Provide the (X, Y) coordinate of the cell's center where the given text is located.  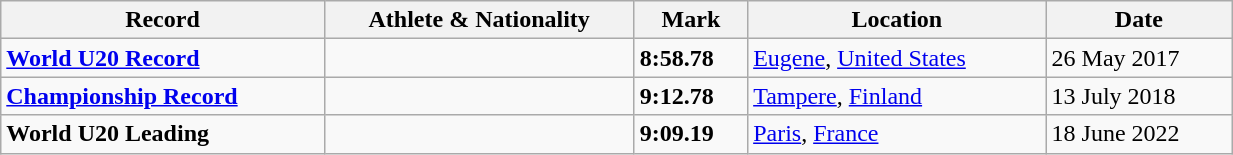
26 May 2017 (1139, 58)
Location (897, 20)
Paris, France (897, 134)
World U20 Record (162, 58)
Eugene, United States (897, 58)
Record (162, 20)
Tampere, Finland (897, 96)
Athlete & Nationality (479, 20)
Date (1139, 20)
13 July 2018 (1139, 96)
World U20 Leading (162, 134)
Mark (690, 20)
18 June 2022 (1139, 134)
9:09.19 (690, 134)
9:12.78 (690, 96)
Championship Record (162, 96)
8:58.78 (690, 58)
